Return (X, Y) of the center of cell containing provided text 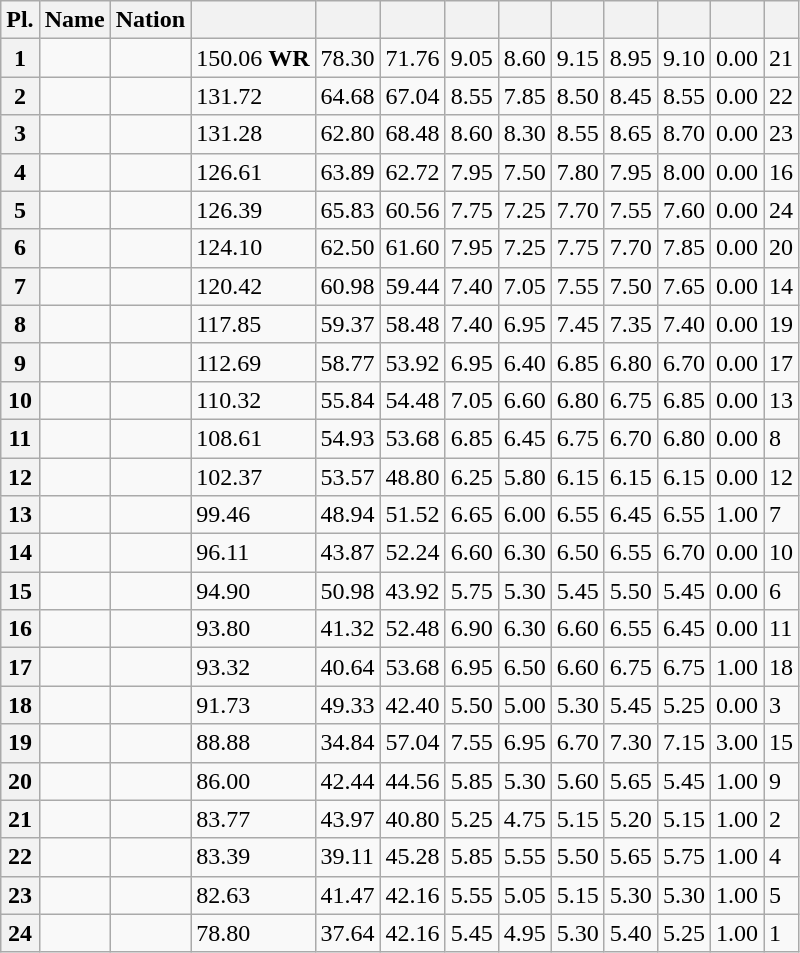
86.00 (253, 781)
150.06 WR (253, 58)
41.32 (348, 629)
63.89 (348, 172)
5.80 (524, 477)
83.39 (253, 857)
34.84 (348, 743)
51.52 (412, 515)
62.80 (348, 134)
99.46 (253, 515)
9.15 (578, 58)
43.87 (348, 553)
58.48 (412, 324)
65.83 (348, 210)
52.24 (412, 553)
53.57 (348, 477)
55.84 (348, 400)
62.50 (348, 248)
43.92 (412, 591)
5.20 (630, 819)
131.72 (253, 96)
50.98 (348, 591)
60.56 (412, 210)
6.40 (524, 362)
6.90 (472, 629)
64.68 (348, 96)
3.00 (736, 743)
96.11 (253, 553)
40.64 (348, 667)
4.75 (524, 819)
126.39 (253, 210)
131.28 (253, 134)
8.30 (524, 134)
68.48 (412, 134)
5.00 (524, 705)
82.63 (253, 895)
49.33 (348, 705)
108.61 (253, 438)
7.45 (578, 324)
91.73 (253, 705)
61.60 (412, 248)
48.94 (348, 515)
8.50 (578, 96)
42.44 (348, 781)
4.95 (524, 933)
Pl. (20, 20)
59.37 (348, 324)
41.47 (348, 895)
117.85 (253, 324)
60.98 (348, 286)
8.65 (630, 134)
54.48 (412, 400)
67.04 (412, 96)
83.77 (253, 819)
37.64 (348, 933)
40.80 (412, 819)
8.70 (684, 134)
93.32 (253, 667)
52.48 (412, 629)
39.11 (348, 857)
102.37 (253, 477)
120.42 (253, 286)
59.44 (412, 286)
6.65 (472, 515)
71.76 (412, 58)
8.95 (630, 58)
Nation (150, 20)
110.32 (253, 400)
43.97 (348, 819)
48.80 (412, 477)
57.04 (412, 743)
7.15 (684, 743)
6.25 (472, 477)
78.80 (253, 933)
7.30 (630, 743)
58.77 (348, 362)
7.80 (578, 172)
5.05 (524, 895)
7.60 (684, 210)
Name (74, 20)
93.80 (253, 629)
53.92 (412, 362)
5.40 (630, 933)
5.60 (578, 781)
88.88 (253, 743)
62.72 (412, 172)
9.10 (684, 58)
8.00 (684, 172)
8.45 (630, 96)
112.69 (253, 362)
6.00 (524, 515)
7.65 (684, 286)
124.10 (253, 248)
126.61 (253, 172)
78.30 (348, 58)
9.05 (472, 58)
44.56 (412, 781)
94.90 (253, 591)
7.35 (630, 324)
45.28 (412, 857)
54.93 (348, 438)
42.40 (412, 705)
